Output the (x, y) coordinate of the center of the cell containing the given text.  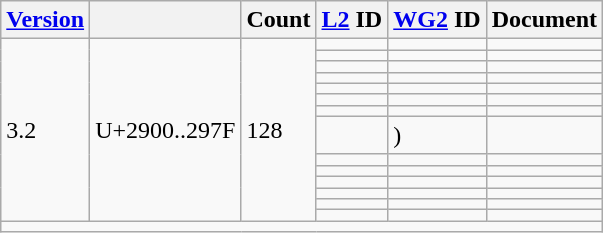
Version (46, 20)
) (437, 135)
L2 ID (352, 20)
WG2 ID (437, 20)
128 (278, 130)
3.2 (46, 130)
Count (278, 20)
U+2900..297F (166, 130)
Document (544, 20)
